Search for the cell housing the specified text and yield its [X, Y] center coordinate. 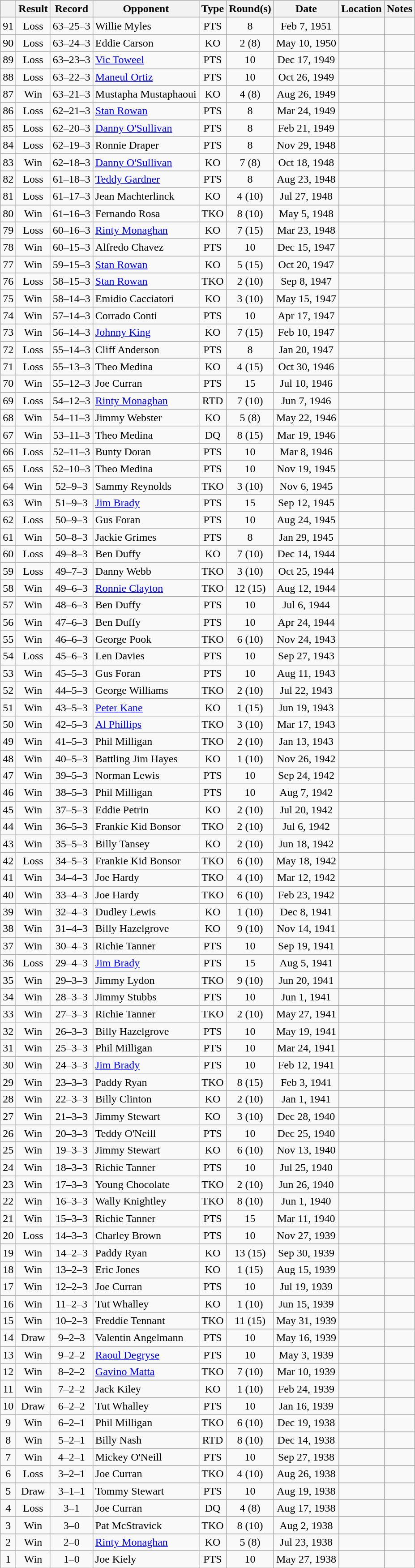
14–3–3 [72, 1235]
6–2–2 [72, 1406]
47 [8, 776]
Feb 21, 1949 [306, 128]
29–4–3 [72, 963]
63–24–3 [72, 43]
48–6–3 [72, 605]
87 [8, 94]
Jul 19, 1939 [306, 1286]
29 [8, 1082]
90 [8, 43]
31–4–3 [72, 929]
Mar 10, 1939 [306, 1372]
26–3–3 [72, 1031]
Sep 30, 1939 [306, 1252]
67 [8, 435]
Vic Toweel [146, 60]
66 [8, 452]
Nov 13, 1940 [306, 1150]
5 [8, 1491]
5 (15) [250, 265]
Round(s) [250, 9]
Jean Machterlinck [146, 196]
48 [8, 759]
49–8–3 [72, 554]
Dec 19, 1938 [306, 1423]
23–3–3 [72, 1082]
Jul 22, 1943 [306, 690]
13–2–3 [72, 1269]
Nov 27, 1939 [306, 1235]
Record [72, 9]
Date [306, 9]
57 [8, 605]
63–22–3 [72, 77]
Sammy Reynolds [146, 486]
68 [8, 418]
15–3–3 [72, 1218]
45–5–3 [72, 673]
35–5–3 [72, 844]
Valentin Angelmann [146, 1338]
54–11–3 [72, 418]
May 27, 1938 [306, 1559]
13 (15) [250, 1252]
Al Phillips [146, 724]
Alfredo Chavez [146, 248]
Aug 19, 1938 [306, 1491]
24–3–3 [72, 1065]
May 18, 1942 [306, 861]
82 [8, 179]
Willie Myles [146, 26]
14–2–3 [72, 1252]
78 [8, 248]
50 [8, 724]
Mar 17, 1943 [306, 724]
52 [8, 690]
81 [8, 196]
Aug 23, 1948 [306, 179]
9 [8, 1423]
40–5–3 [72, 759]
58–15–3 [72, 282]
25–3–3 [72, 1048]
Billy Nash [146, 1440]
Bunty Doran [146, 452]
20 [8, 1235]
Nov 24, 1943 [306, 639]
Ronnie Draper [146, 145]
Oct 18, 1948 [306, 162]
63–25–3 [72, 26]
11–2–3 [72, 1304]
80 [8, 214]
Jimmy Stubbs [146, 997]
Feb 24, 1939 [306, 1389]
19 [8, 1252]
May 15, 1947 [306, 299]
62–21–3 [72, 111]
Aug 26, 1949 [306, 94]
24 [8, 1167]
Billy Clinton [146, 1099]
Billy Tansey [146, 844]
69 [8, 401]
4 [8, 1508]
2 (8) [250, 43]
91 [8, 26]
2–0 [72, 1542]
46–6–3 [72, 639]
Aug 15, 1939 [306, 1269]
34–4–3 [72, 878]
Aug 2, 1938 [306, 1525]
Opponent [146, 9]
Jun 15, 1939 [306, 1304]
7 [8, 1457]
9–2–2 [72, 1355]
45–6–3 [72, 656]
Nov 19, 1945 [306, 469]
28 [8, 1099]
33–4–3 [72, 895]
79 [8, 231]
42–5–3 [72, 724]
17–3–3 [72, 1184]
May 3, 1939 [306, 1355]
32–4–3 [72, 912]
28–3–3 [72, 997]
37 [8, 946]
63 [8, 503]
27 [8, 1116]
70 [8, 384]
Result [33, 9]
39 [8, 912]
Jan 13, 1943 [306, 741]
Dudley Lewis [146, 912]
Jul 20, 1942 [306, 810]
Sep 27, 1938 [306, 1457]
Aug 26, 1938 [306, 1474]
Jun 1, 1941 [306, 997]
Young Chocolate [146, 1184]
64 [8, 486]
Feb 7, 1951 [306, 26]
Jackie Grimes [146, 537]
73 [8, 333]
Raoul Degryse [146, 1355]
47–6–3 [72, 622]
84 [8, 145]
Aug 11, 1943 [306, 673]
43 [8, 844]
18–3–3 [72, 1167]
53–11–3 [72, 435]
Teddy O'Neill [146, 1133]
63–21–3 [72, 94]
65 [8, 469]
55–12–3 [72, 384]
Oct 26, 1949 [306, 77]
Maneul Ortiz [146, 77]
May 19, 1941 [306, 1031]
Jan 1, 1941 [306, 1099]
27–3–3 [72, 1014]
9–2–3 [72, 1338]
44 [8, 827]
3–1–1 [72, 1491]
62 [8, 520]
4–2–1 [72, 1457]
61–18–3 [72, 179]
May 16, 1939 [306, 1338]
Ronnie Clayton [146, 588]
75 [8, 299]
Oct 30, 1946 [306, 367]
Freddie Tennant [146, 1321]
Feb 10, 1947 [306, 333]
Dec 25, 1940 [306, 1133]
85 [8, 128]
Jimmy Lydon [146, 980]
34–5–3 [72, 861]
19–3–3 [72, 1150]
25 [8, 1150]
Fernando Rosa [146, 214]
Mustapha Mustaphaoui [146, 94]
61–17–3 [72, 196]
50–9–3 [72, 520]
39–5–3 [72, 776]
52–9–3 [72, 486]
52–11–3 [72, 452]
Oct 25, 1944 [306, 571]
17 [8, 1286]
Mar 19, 1946 [306, 435]
Dec 17, 1949 [306, 60]
Corrado Conti [146, 316]
60 [8, 554]
Jul 10, 1946 [306, 384]
Jack Kiley [146, 1389]
Nov 14, 1941 [306, 929]
62–19–3 [72, 145]
51 [8, 707]
41–5–3 [72, 741]
2 [8, 1542]
Sep 19, 1941 [306, 946]
Location [361, 9]
Jul 25, 1940 [306, 1167]
Charley Brown [146, 1235]
Jimmy Webster [146, 418]
Mar 23, 1948 [306, 231]
Teddy Gardner [146, 179]
Jun 18, 1942 [306, 844]
86 [8, 111]
Nov 26, 1942 [306, 759]
12 (15) [250, 588]
16 [8, 1304]
Feb 23, 1942 [306, 895]
Jun 26, 1940 [306, 1184]
55–13–3 [72, 367]
26 [8, 1133]
72 [8, 350]
Jul 27, 1948 [306, 196]
Dec 14, 1938 [306, 1440]
Jun 1, 1940 [306, 1201]
Mar 8, 1946 [306, 452]
Mar 12, 1942 [306, 878]
31 [8, 1048]
Sep 12, 1945 [306, 503]
46 [8, 793]
7 (8) [250, 162]
59 [8, 571]
20–3–3 [72, 1133]
23 [8, 1184]
21–3–3 [72, 1116]
30–4–3 [72, 946]
May 5, 1948 [306, 214]
Pat McStravick [146, 1525]
22–3–3 [72, 1099]
Gavino Matta [146, 1372]
77 [8, 265]
43–5–3 [72, 707]
49 [8, 741]
10–2–3 [72, 1321]
Len Davies [146, 656]
Sep 8, 1947 [306, 282]
7–2–2 [72, 1389]
88 [8, 77]
35 [8, 980]
Apr 24, 1944 [306, 622]
58–14–3 [72, 299]
4 (15) [250, 367]
May 27, 1941 [306, 1014]
32 [8, 1031]
Mar 24, 1949 [306, 111]
55 [8, 639]
16–3–3 [72, 1201]
3–0 [72, 1525]
Tommy Stewart [146, 1491]
Norman Lewis [146, 776]
58 [8, 588]
Nov 29, 1948 [306, 145]
56 [8, 622]
Emidio Cacciatori [146, 299]
Aug 24, 1945 [306, 520]
53 [8, 673]
Feb 12, 1941 [306, 1065]
Dec 14, 1944 [306, 554]
Aug 17, 1938 [306, 1508]
5–2–1 [72, 1440]
1 [8, 1559]
Oct 20, 1947 [306, 265]
Joe Kiely [146, 1559]
12–2–3 [72, 1286]
62–20–3 [72, 128]
Jun 7, 1946 [306, 401]
33 [8, 1014]
36 [8, 963]
40 [8, 895]
Dec 28, 1940 [306, 1116]
21 [8, 1218]
Dec 8, 1941 [306, 912]
Nov 6, 1945 [306, 486]
3 [8, 1525]
3–2–1 [72, 1474]
89 [8, 60]
Feb 3, 1941 [306, 1082]
Jan 29, 1945 [306, 537]
52–10–3 [72, 469]
38–5–3 [72, 793]
59–15–3 [72, 265]
14 [8, 1338]
45 [8, 810]
50–8–3 [72, 537]
Eddie Petrin [146, 810]
83 [8, 162]
Apr 17, 1947 [306, 316]
Dec 15, 1947 [306, 248]
60–15–3 [72, 248]
Aug 12, 1944 [306, 588]
76 [8, 282]
29–3–3 [72, 980]
41 [8, 878]
Notes [399, 9]
1–0 [72, 1559]
55–14–3 [72, 350]
Jan 16, 1939 [306, 1406]
11 [8, 1389]
Peter Kane [146, 707]
George Pook [146, 639]
May 10, 1950 [306, 43]
Mar 11, 1940 [306, 1218]
6 [8, 1474]
Sep 27, 1943 [306, 656]
51–9–3 [72, 503]
34 [8, 997]
George Williams [146, 690]
Sep 24, 1942 [306, 776]
61–16–3 [72, 214]
3–1 [72, 1508]
54–12–3 [72, 401]
Jul 6, 1944 [306, 605]
Eddie Carson [146, 43]
Aug 7, 1942 [306, 793]
42 [8, 861]
May 22, 1946 [306, 418]
Cliff Anderson [146, 350]
13 [8, 1355]
22 [8, 1201]
38 [8, 929]
12 [8, 1372]
Jul 23, 1938 [306, 1542]
18 [8, 1269]
Johnny King [146, 333]
Mar 24, 1941 [306, 1048]
6–2–1 [72, 1423]
Jan 20, 1947 [306, 350]
49–7–3 [72, 571]
54 [8, 656]
Mickey O'Neill [146, 1457]
8–2–2 [72, 1372]
Eric Jones [146, 1269]
Jun 19, 1943 [306, 707]
44–5–3 [72, 690]
71 [8, 367]
Jul 6, 1942 [306, 827]
57–14–3 [72, 316]
Wally Knightley [146, 1201]
Danny Webb [146, 571]
Aug 5, 1941 [306, 963]
62–18–3 [72, 162]
11 (15) [250, 1321]
60–16–3 [72, 231]
Type [212, 9]
37–5–3 [72, 810]
74 [8, 316]
56–14–3 [72, 333]
49–6–3 [72, 588]
Battling Jim Hayes [146, 759]
63–23–3 [72, 60]
May 31, 1939 [306, 1321]
61 [8, 537]
36–5–3 [72, 827]
Jun 20, 1941 [306, 980]
30 [8, 1065]
